Return the (x, y) coordinate for the center point of the cell that contains the specified text.  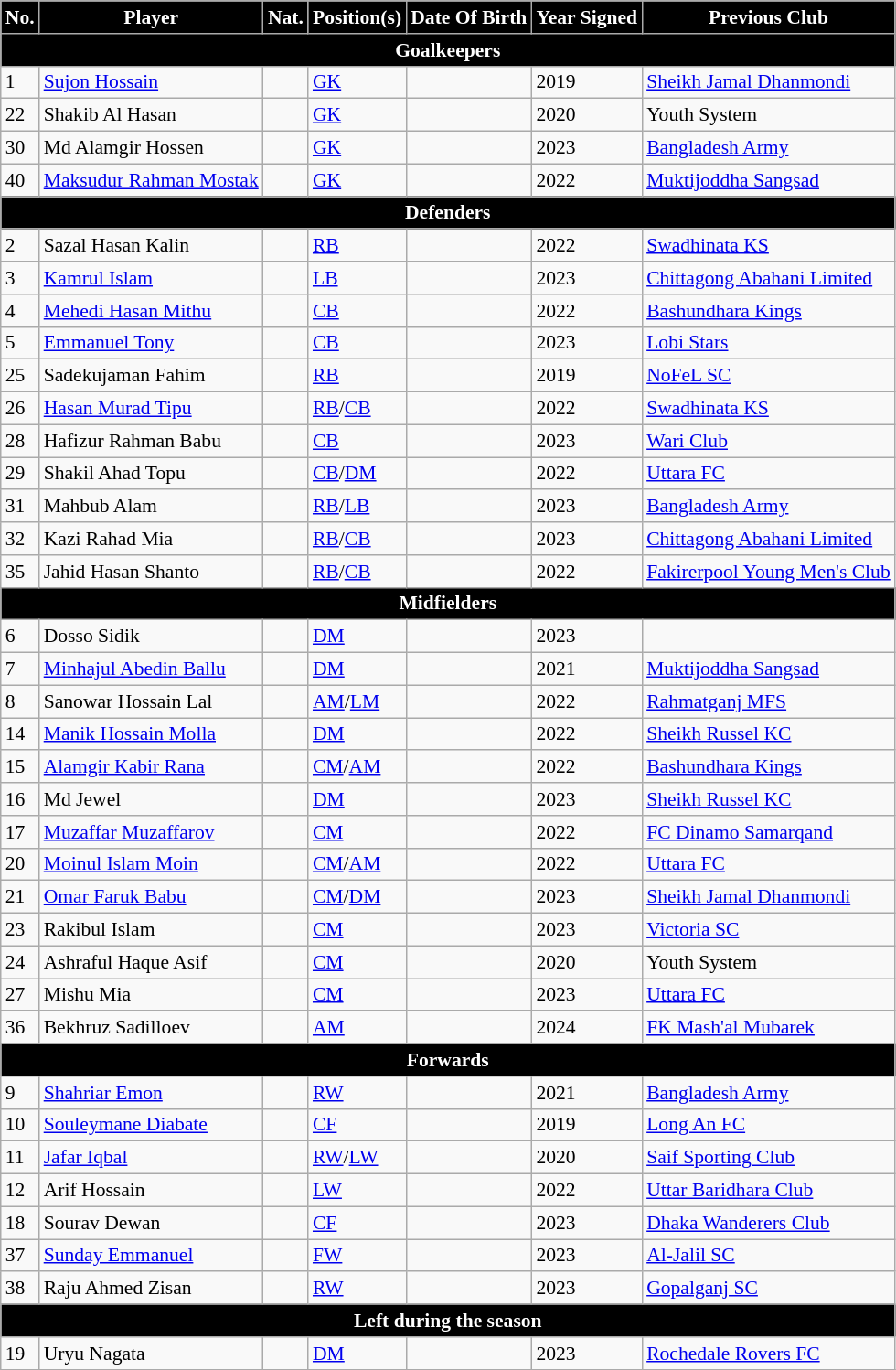
Maksudur Rahman Mostak (152, 180)
Al-Jalil SC (768, 1256)
Fakirerpool Young Men's Club (768, 572)
Jafar Iqbal (152, 1158)
Hafizur Rahman Babu (152, 441)
Kazi Rahad Mia (152, 539)
Jahid Hasan Shanto (152, 572)
CB/DM (357, 474)
5 (20, 343)
Defenders (448, 213)
Mehedi Hasan Mithu (152, 311)
LB (357, 278)
14 (20, 734)
CM/DM (357, 897)
Muzaffar Muzaffarov (152, 832)
7 (20, 669)
20 (20, 864)
Uryu Nagata (152, 1354)
Shakib Al Hasan (152, 115)
28 (20, 441)
Emmanuel Tony (152, 343)
Gopalganj SC (768, 1289)
6 (20, 637)
31 (20, 507)
Previous Club (768, 17)
Alamgir Kabir Rana (152, 767)
FW (357, 1256)
Long An FC (768, 1125)
Rochedale Rovers FC (768, 1354)
40 (20, 180)
Date Of Birth (468, 17)
Left during the season (448, 1321)
18 (20, 1223)
No. (20, 17)
Player (152, 17)
LW (357, 1191)
Wari Club (768, 441)
NoFeL SC (768, 376)
Sunday Emmanuel (152, 1256)
15 (20, 767)
Dhaka Wanderers Club (768, 1223)
Year Signed (587, 17)
19 (20, 1354)
2024 (587, 1028)
27 (20, 995)
22 (20, 115)
Manik Hossain Molla (152, 734)
Sadekujaman Fahim (152, 376)
Kamrul Islam (152, 278)
Lobi Stars (768, 343)
1 (20, 82)
10 (20, 1125)
Mishu Mia (152, 995)
RB/LB (357, 507)
36 (20, 1028)
35 (20, 572)
FK Mash'al Mubarek (768, 1028)
FC Dinamo Samarqand (768, 832)
Hasan Murad Tipu (152, 409)
23 (20, 930)
Rakibul Islam (152, 930)
Arif Hossain (152, 1191)
Bekhruz Sadilloev (152, 1028)
Rahmatganj MFS (768, 701)
25 (20, 376)
4 (20, 311)
9 (20, 1093)
2 (20, 246)
Uttar Baridhara Club (768, 1191)
Mahbub Alam (152, 507)
AM (357, 1028)
Victoria SC (768, 930)
Sanowar Hossain Lal (152, 701)
Saif Sporting Club (768, 1158)
Raju Ahmed Zisan (152, 1289)
21 (20, 897)
29 (20, 474)
17 (20, 832)
Sourav Dewan (152, 1223)
32 (20, 539)
8 (20, 701)
Md Jewel (152, 799)
Position(s) (357, 17)
Shakil Ahad Topu (152, 474)
30 (20, 148)
Md Alamgir Hossen (152, 148)
Goalkeepers (448, 50)
3 (20, 278)
Nat. (285, 17)
RW/LW (357, 1158)
Souleymane Diabate (152, 1125)
11 (20, 1158)
Forwards (448, 1060)
Shahriar Emon (152, 1093)
Sujon Hossain (152, 82)
Sazal Hasan Kalin (152, 246)
38 (20, 1289)
Ashraful Haque Asif (152, 962)
26 (20, 409)
Midfielders (448, 604)
16 (20, 799)
Moinul Islam Moin (152, 864)
Minhajul Abedin Ballu (152, 669)
Dosso Sidik (152, 637)
AM/LM (357, 701)
12 (20, 1191)
24 (20, 962)
Omar Faruk Babu (152, 897)
37 (20, 1256)
